Locate the cell with the specified text and output its (X, Y) center coordinate. 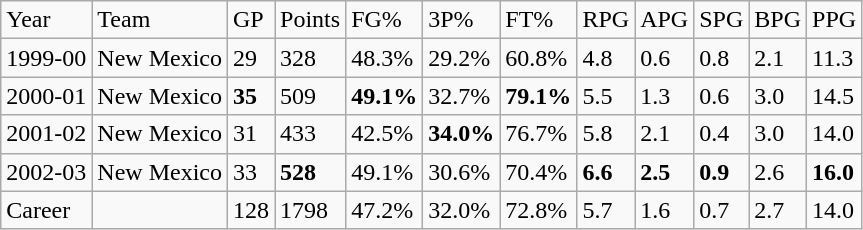
2001-02 (46, 134)
2.5 (664, 172)
433 (310, 134)
42.5% (384, 134)
GP (252, 20)
5.5 (606, 96)
79.1% (538, 96)
30.6% (462, 172)
1.3 (664, 96)
Year (46, 20)
32.7% (462, 96)
0.8 (722, 58)
29 (252, 58)
528 (310, 172)
Points (310, 20)
Team (160, 20)
35 (252, 96)
33 (252, 172)
1.6 (664, 210)
5.7 (606, 210)
11.3 (834, 58)
328 (310, 58)
2002-03 (46, 172)
0.4 (722, 134)
FG% (384, 20)
14.5 (834, 96)
31 (252, 134)
5.8 (606, 134)
60.8% (538, 58)
1999-00 (46, 58)
3P% (462, 20)
2.7 (778, 210)
32.0% (462, 210)
0.7 (722, 210)
Career (46, 210)
48.3% (384, 58)
509 (310, 96)
72.8% (538, 210)
1798 (310, 210)
4.8 (606, 58)
PPG (834, 20)
128 (252, 210)
70.4% (538, 172)
SPG (722, 20)
BPG (778, 20)
APG (664, 20)
0.9 (722, 172)
16.0 (834, 172)
RPG (606, 20)
47.2% (384, 210)
34.0% (462, 134)
FT% (538, 20)
2000-01 (46, 96)
76.7% (538, 134)
29.2% (462, 58)
6.6 (606, 172)
2.6 (778, 172)
